Provide the [X, Y] coordinate of the cell's center where the given text is located.  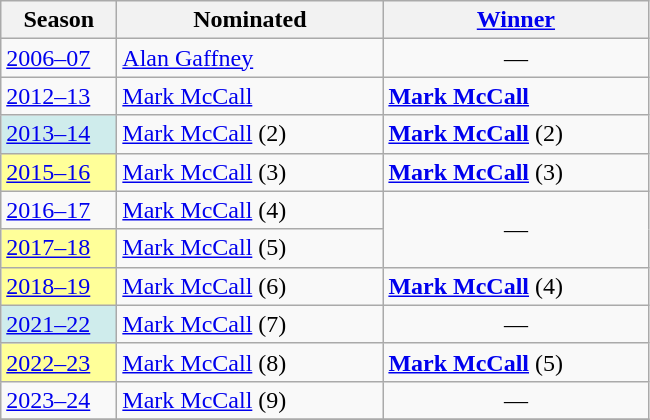
2021–22 [59, 324]
Mark McCall (8) [250, 362]
2023–24 [59, 400]
Season [59, 20]
Mark McCall (9) [250, 400]
2018–19 [59, 286]
Mark McCall (7) [250, 324]
2013–14 [59, 134]
Mark McCall (6) [250, 286]
Winner [516, 20]
2006–07 [59, 58]
2022–23 [59, 362]
2016–17 [59, 210]
2017–18 [59, 248]
Alan Gaffney [250, 58]
2015–16 [59, 172]
Nominated [250, 20]
2012–13 [59, 96]
